Determine the [X, Y] coordinate at the center of the cell enclosing the given text.  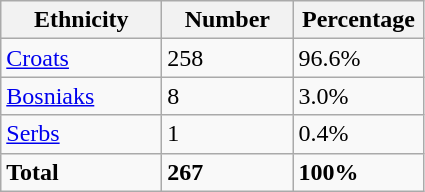
Percentage [358, 20]
267 [228, 172]
Serbs [82, 134]
96.6% [358, 58]
1 [228, 134]
Bosniaks [82, 96]
3.0% [358, 96]
Number [228, 20]
Croats [82, 58]
Ethnicity [82, 20]
8 [228, 96]
Total [82, 172]
0.4% [358, 134]
258 [228, 58]
100% [358, 172]
